Pinpoint the cell where the given text exists, returning its (x, y) midpoint coordinate. 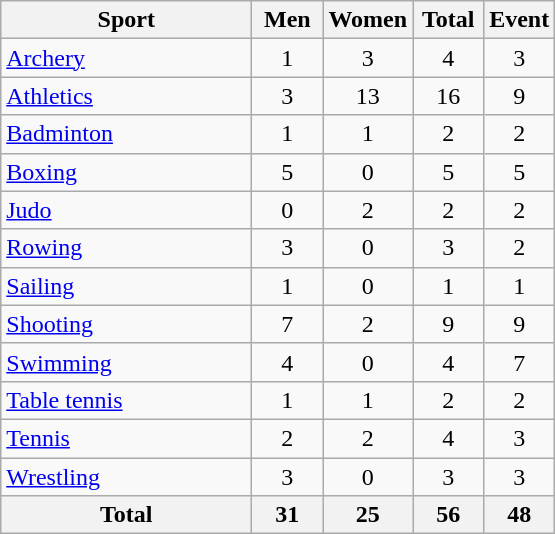
Tennis (126, 438)
Badminton (126, 134)
Sport (126, 20)
Table tennis (126, 400)
13 (368, 96)
Event (520, 20)
48 (520, 515)
Rowing (126, 248)
Judo (126, 210)
Swimming (126, 362)
Women (368, 20)
56 (448, 515)
Archery (126, 58)
Men (288, 20)
Boxing (126, 172)
25 (368, 515)
Shooting (126, 324)
16 (448, 96)
Sailing (126, 286)
Athletics (126, 96)
Wrestling (126, 477)
31 (288, 515)
